Scan for the cell matching the given text and deliver its (X, Y) coordinate at center. 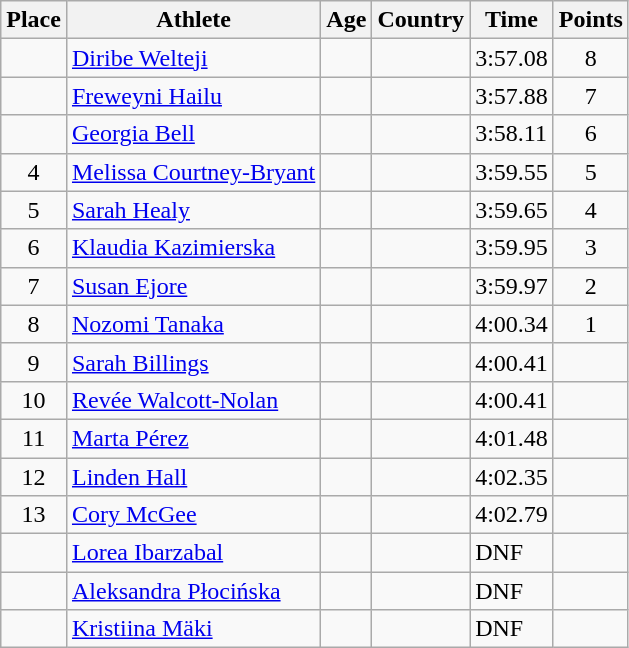
4:01.48 (512, 438)
12 (34, 477)
4:02.79 (512, 515)
Linden Hall (193, 477)
3 (590, 248)
4:00.34 (512, 324)
Georgia Bell (193, 134)
Sarah Billings (193, 362)
11 (34, 438)
3:57.08 (512, 58)
3:59.97 (512, 286)
Klaudia Kazimierska (193, 248)
1 (590, 324)
3:57.88 (512, 96)
Marta Pérez (193, 438)
Nozomi Tanaka (193, 324)
10 (34, 400)
2 (590, 286)
4:02.35 (512, 477)
Diribe Welteji (193, 58)
9 (34, 362)
Freweyni Hailu (193, 96)
Country (421, 20)
3:59.55 (512, 172)
Time (512, 20)
Susan Ejore (193, 286)
Athlete (193, 20)
Melissa Courtney-Bryant (193, 172)
3:59.65 (512, 210)
Age (346, 20)
Lorea Ibarzabal (193, 553)
Place (34, 20)
Points (590, 20)
13 (34, 515)
Kristiina Mäki (193, 629)
3:58.11 (512, 134)
Revée Walcott-Nolan (193, 400)
Cory McGee (193, 515)
3:59.95 (512, 248)
Sarah Healy (193, 210)
Aleksandra Płocińska (193, 591)
